Return the (X, Y) coordinate for the center point of the cell that contains the specified text.  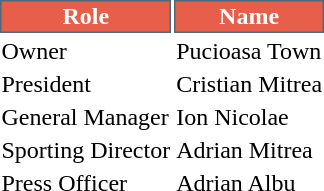
Owner (86, 51)
Ion Nicolae (250, 117)
Cristian Mitrea (250, 84)
President (86, 84)
Pucioasa Town (250, 51)
Adrian Mitrea (250, 150)
Role (86, 16)
General Manager (86, 117)
Name (250, 16)
Sporting Director (86, 150)
